Extract the [x, y] coordinate from the center of the cell holding the provided text.  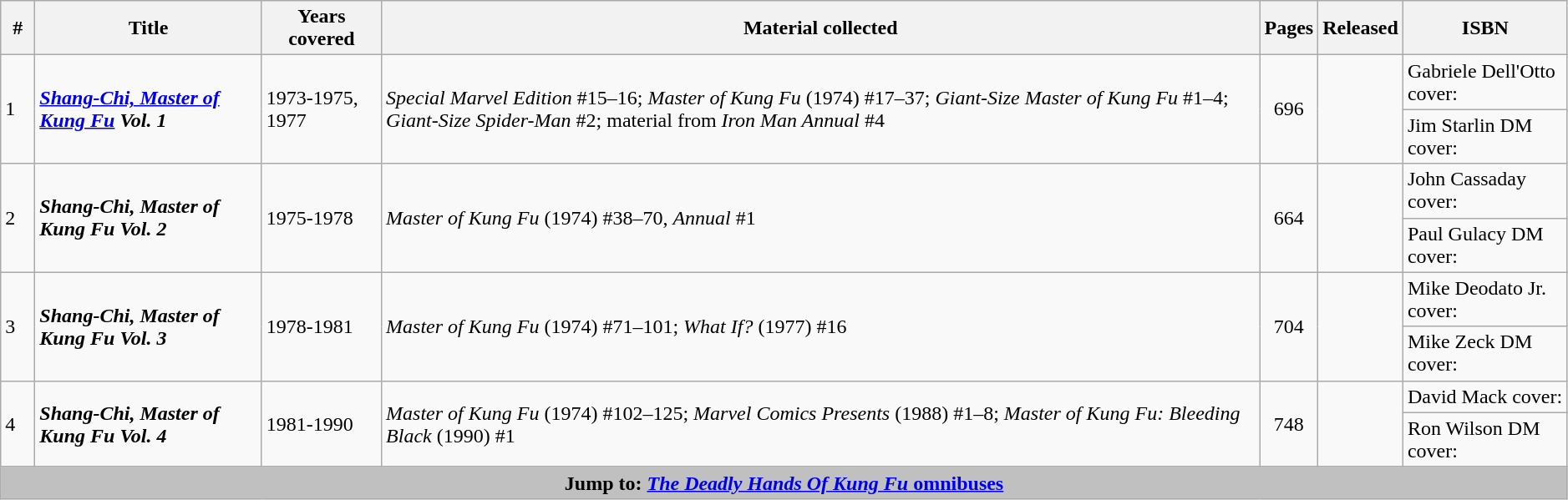
Master of Kung Fu (1974) #102–125; Marvel Comics Presents (1988) #1–8; Master of Kung Fu: Bleeding Black (1990) #1 [820, 424]
ISBN [1485, 28]
David Mack cover: [1485, 396]
704 [1289, 326]
Ron Wilson DM cover: [1485, 439]
4 [18, 424]
Jump to: The Deadly Hands Of Kung Fu omnibuses [784, 482]
Jim Starlin DM cover: [1485, 137]
John Cassaday cover: [1485, 190]
1981-1990 [321, 424]
Released [1361, 28]
696 [1289, 109]
Shang-Chi, Master of Kung Fu Vol. 3 [149, 326]
1978-1981 [321, 326]
Master of Kung Fu (1974) #38–70, Annual #1 [820, 218]
664 [1289, 218]
748 [1289, 424]
1975-1978 [321, 218]
Years covered [321, 28]
Shang-Chi, Master of Kung Fu Vol. 1 [149, 109]
3 [18, 326]
Shang-Chi, Master of Kung Fu Vol. 4 [149, 424]
Material collected [820, 28]
1973-1975, 1977 [321, 109]
Shang-Chi, Master of Kung Fu Vol. 2 [149, 218]
2 [18, 218]
Mike Deodato Jr. cover: [1485, 299]
Master of Kung Fu (1974) #71–101; What If? (1977) #16 [820, 326]
Title [149, 28]
Gabriele Dell'Otto cover: [1485, 82]
1 [18, 109]
# [18, 28]
Mike Zeck DM cover: [1485, 354]
Pages [1289, 28]
Paul Gulacy DM cover: [1485, 245]
